Provide the (X, Y) coordinate of the cell's center where the given text is located.  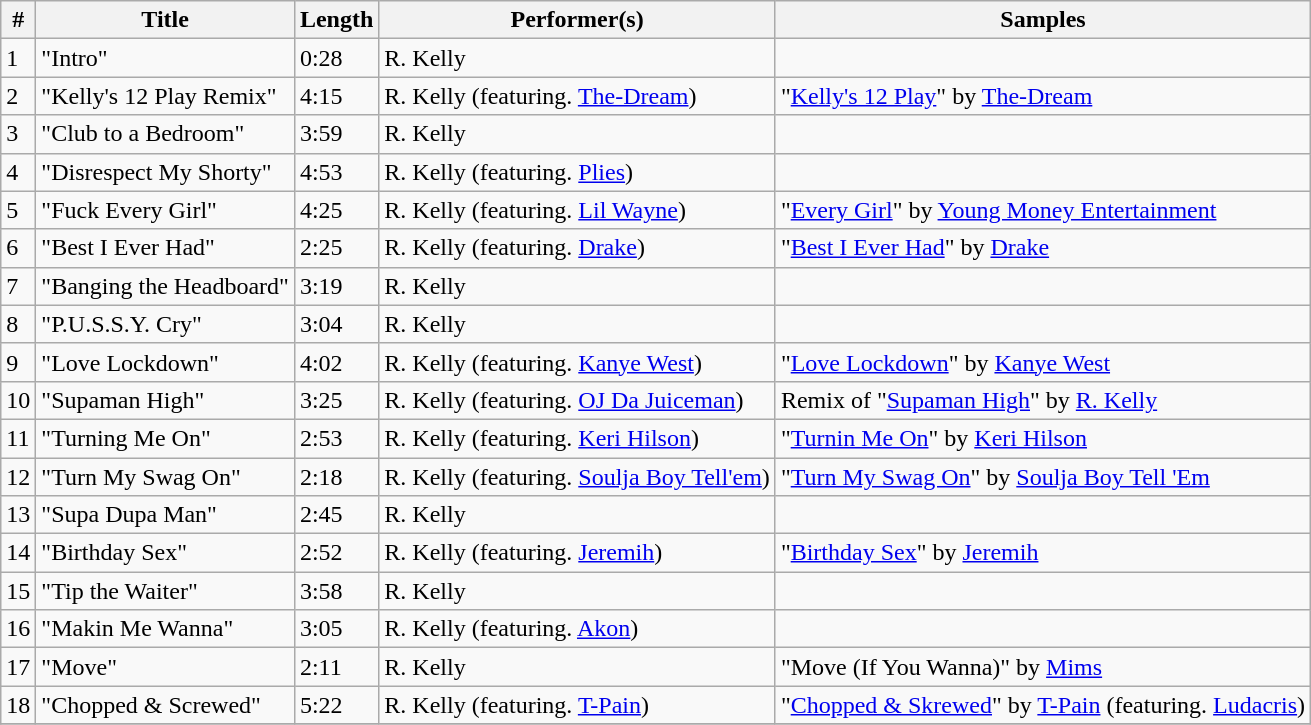
3:04 (336, 324)
"Birthday Sex" by Jeremih (1042, 553)
"Supaman High" (166, 400)
"Intro" (166, 58)
"Banging the Headboard" (166, 286)
"Turning Me On" (166, 438)
6 (18, 248)
3:25 (336, 400)
13 (18, 515)
3:59 (336, 134)
Samples (1042, 20)
R. Kelly (featuring. Akon) (578, 629)
R. Kelly (featuring. Jeremih) (578, 553)
3:05 (336, 629)
2 (18, 96)
7 (18, 286)
1 (18, 58)
"Birthday Sex" (166, 553)
R. Kelly (featuring. Drake) (578, 248)
"Turn My Swag On" by Soulja Boy Tell 'Em (1042, 477)
R. Kelly (featuring. Keri Hilson) (578, 438)
"Makin Me Wanna" (166, 629)
R. Kelly (featuring. Plies) (578, 172)
R. Kelly (featuring. Lil Wayne) (578, 210)
"Disrespect My Shorty" (166, 172)
"Move" (166, 667)
4:02 (336, 362)
"Chopped & Skrewed" by T-Pain (featuring. Ludacris) (1042, 705)
0:28 (336, 58)
2:45 (336, 515)
16 (18, 629)
"Club to a Bedroom" (166, 134)
"Love Lockdown" (166, 362)
3 (18, 134)
4:15 (336, 96)
2:53 (336, 438)
Performer(s) (578, 20)
Length (336, 20)
"Turnin Me On" by Keri Hilson (1042, 438)
2:52 (336, 553)
"Kelly's 12 Play" by The-Dream (1042, 96)
R. Kelly (featuring. Soulja Boy Tell'em) (578, 477)
"Move (If You Wanna)" by Mims (1042, 667)
"Tip the Waiter" (166, 591)
# (18, 20)
18 (18, 705)
12 (18, 477)
"Kelly's 12 Play Remix" (166, 96)
R. Kelly (featuring. T-Pain) (578, 705)
"Fuck Every Girl" (166, 210)
4:25 (336, 210)
"Chopped & Screwed" (166, 705)
9 (18, 362)
2:11 (336, 667)
14 (18, 553)
11 (18, 438)
R. Kelly (featuring. Kanye West) (578, 362)
R. Kelly (featuring. OJ Da Juiceman) (578, 400)
5:22 (336, 705)
10 (18, 400)
2:18 (336, 477)
15 (18, 591)
4 (18, 172)
Remix of "Supaman High" by R. Kelly (1042, 400)
"Turn My Swag On" (166, 477)
"Love Lockdown" by Kanye West (1042, 362)
3:58 (336, 591)
17 (18, 667)
"Every Girl" by Young Money Entertainment (1042, 210)
"Best I Ever Had" (166, 248)
"Supa Dupa Man" (166, 515)
8 (18, 324)
2:25 (336, 248)
4:53 (336, 172)
"P.U.S.S.Y. Cry" (166, 324)
R. Kelly (featuring. The-Dream) (578, 96)
3:19 (336, 286)
Title (166, 20)
5 (18, 210)
"Best I Ever Had" by Drake (1042, 248)
